Search for the cell housing the specified text and yield its (x, y) center coordinate. 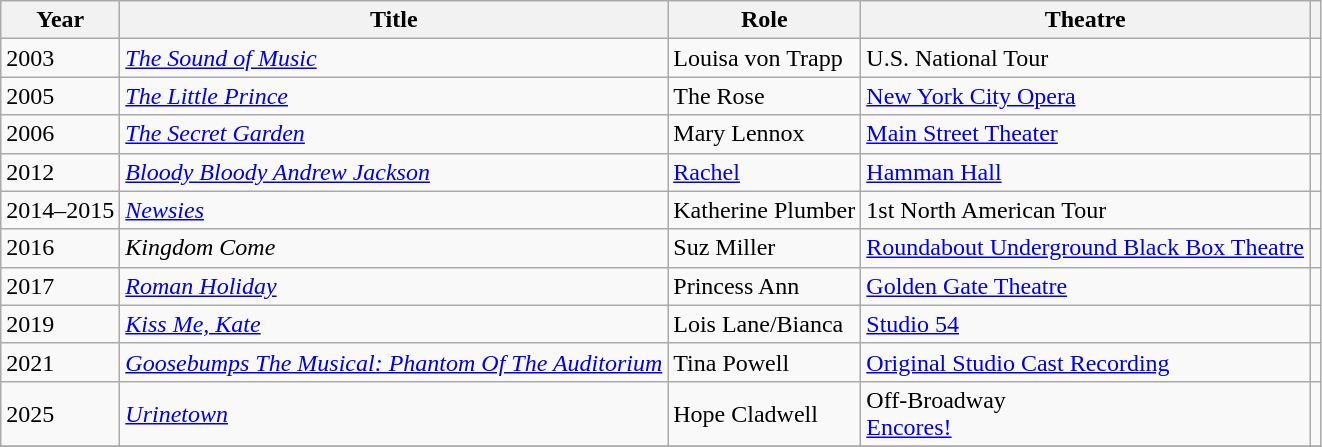
Lois Lane/Bianca (764, 324)
2014–2015 (60, 210)
2012 (60, 172)
The Rose (764, 96)
Louisa von Trapp (764, 58)
2025 (60, 414)
2005 (60, 96)
Year (60, 20)
The Little Prince (394, 96)
Off-BroadwayEncores! (1086, 414)
2006 (60, 134)
Mary Lennox (764, 134)
Suz Miller (764, 248)
Princess Ann (764, 286)
2016 (60, 248)
Kiss Me, Kate (394, 324)
Title (394, 20)
Theatre (1086, 20)
Rachel (764, 172)
The Sound of Music (394, 58)
2021 (60, 362)
The Secret Garden (394, 134)
Katherine Plumber (764, 210)
Studio 54 (1086, 324)
Newsies (394, 210)
Tina Powell (764, 362)
2017 (60, 286)
Urinetown (394, 414)
Roman Holiday (394, 286)
Original Studio Cast Recording (1086, 362)
Bloody Bloody Andrew Jackson (394, 172)
Goosebumps The Musical: Phantom Of The Auditorium (394, 362)
2003 (60, 58)
Role (764, 20)
Kingdom Come (394, 248)
2019 (60, 324)
New York City Opera (1086, 96)
U.S. National Tour (1086, 58)
Golden Gate Theatre (1086, 286)
1st North American Tour (1086, 210)
Main Street Theater (1086, 134)
Hope Cladwell (764, 414)
Roundabout Underground Black Box Theatre (1086, 248)
Hamman Hall (1086, 172)
